Extract the [X, Y] coordinate from the center of the cell holding the provided text.  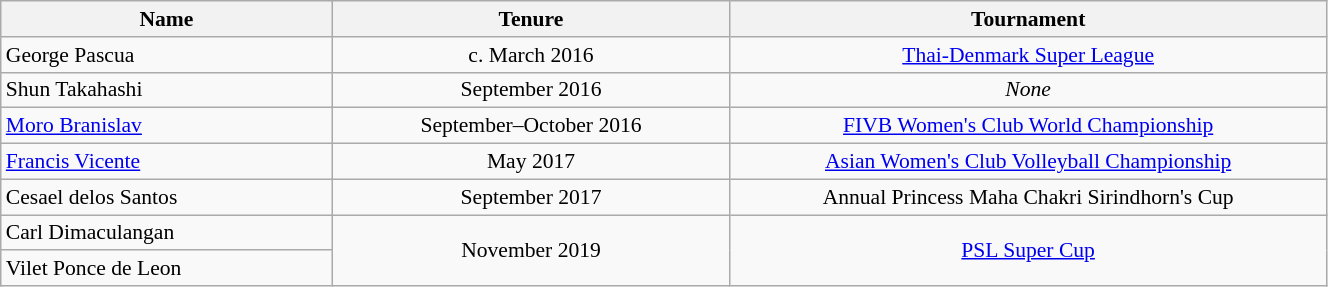
September 2017 [531, 197]
FIVB Women's Club World Championship [1028, 126]
Carl Dimaculangan [166, 233]
PSL Super Cup [1028, 250]
Shun Takahashi [166, 90]
Vilet Ponce de Leon [166, 269]
Tournament [1028, 19]
September–October 2016 [531, 126]
Moro Branislav [166, 126]
Tenure [531, 19]
September 2016 [531, 90]
c. March 2016 [531, 55]
Francis Vicente [166, 162]
Annual Princess Maha Chakri Sirindhorn's Cup [1028, 197]
May 2017 [531, 162]
Cesael delos Santos [166, 197]
George Pascua [166, 55]
Asian Women's Club Volleyball Championship [1028, 162]
Name [166, 19]
November 2019 [531, 250]
Thai-Denmark Super League [1028, 55]
None [1028, 90]
